Search for the cell housing the specified text and yield its [X, Y] center coordinate. 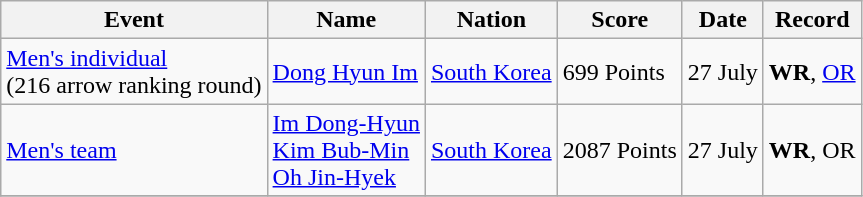
Record [812, 20]
Event [134, 20]
Im Dong-HyunKim Bub-MinOh Jin-Hyek [346, 150]
Score [620, 20]
Date [722, 20]
Nation [491, 20]
699 Points [620, 72]
Dong Hyun Im [346, 72]
2087 Points [620, 150]
Men's individual(216 arrow ranking round) [134, 72]
Men's team [134, 150]
Name [346, 20]
